Pinpoint the cell where the given text exists, returning its (x, y) midpoint coordinate. 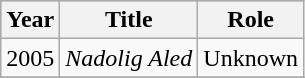
2005 (30, 58)
Title (129, 20)
Unknown (251, 58)
Nadolig Aled (129, 58)
Role (251, 20)
Year (30, 20)
